Return the [X, Y] coordinate for the center point of the cell that contains the specified text.  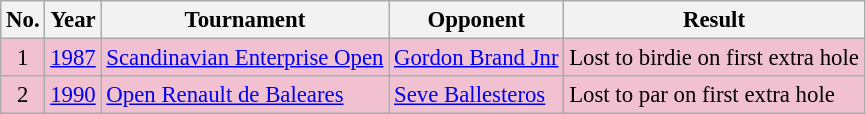
Tournament [245, 20]
No. [23, 20]
Scandinavian Enterprise Open [245, 58]
Seve Ballesteros [476, 95]
Result [714, 20]
1 [23, 58]
1987 [73, 58]
2 [23, 95]
Gordon Brand Jnr [476, 58]
Opponent [476, 20]
Lost to birdie on first extra hole [714, 58]
Year [73, 20]
1990 [73, 95]
Lost to par on first extra hole [714, 95]
Open Renault de Baleares [245, 95]
